For the text-containing cell, return its midpoint in [x, y] coordinate format. 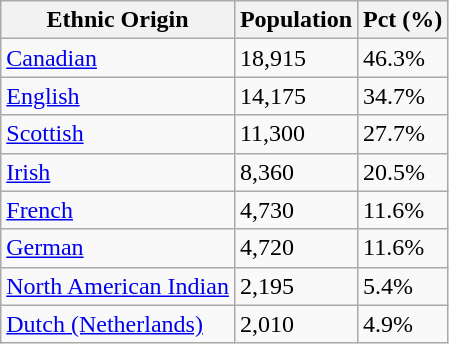
Ethnic Origin [118, 20]
5.4% [403, 286]
German [118, 248]
8,360 [296, 172]
4,730 [296, 210]
11,300 [296, 134]
18,915 [296, 58]
20.5% [403, 172]
34.7% [403, 96]
English [118, 96]
4,720 [296, 248]
French [118, 210]
27.7% [403, 134]
Canadian [118, 58]
2,195 [296, 286]
14,175 [296, 96]
Population [296, 20]
2,010 [296, 324]
Dutch (Netherlands) [118, 324]
46.3% [403, 58]
Scottish [118, 134]
North American Indian [118, 286]
Pct (%) [403, 20]
4.9% [403, 324]
Irish [118, 172]
